Capture the cell that displays the provided text and extract its [x, y] central coordinate. 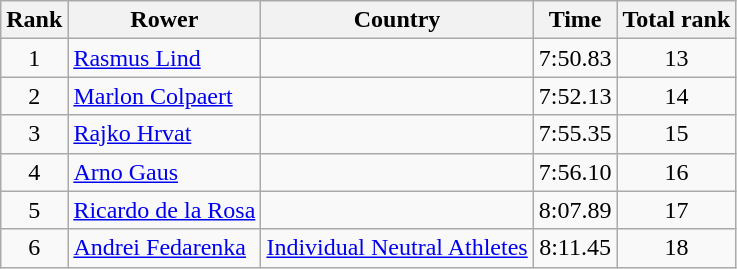
15 [676, 134]
Andrei Fedarenka [164, 248]
Rajko Hrvat [164, 134]
Marlon Colpaert [164, 96]
7:56.10 [575, 172]
Arno Gaus [164, 172]
7:52.13 [575, 96]
Country [397, 20]
8:07.89 [575, 210]
8:11.45 [575, 248]
Rower [164, 20]
16 [676, 172]
1 [34, 58]
Total rank [676, 20]
Individual Neutral Athletes [397, 248]
13 [676, 58]
2 [34, 96]
7:55.35 [575, 134]
4 [34, 172]
Time [575, 20]
17 [676, 210]
18 [676, 248]
Ricardo de la Rosa [164, 210]
Rasmus Lind [164, 58]
3 [34, 134]
7:50.83 [575, 58]
Rank [34, 20]
14 [676, 96]
6 [34, 248]
5 [34, 210]
